For the text-containing cell, return its midpoint in [x, y] coordinate format. 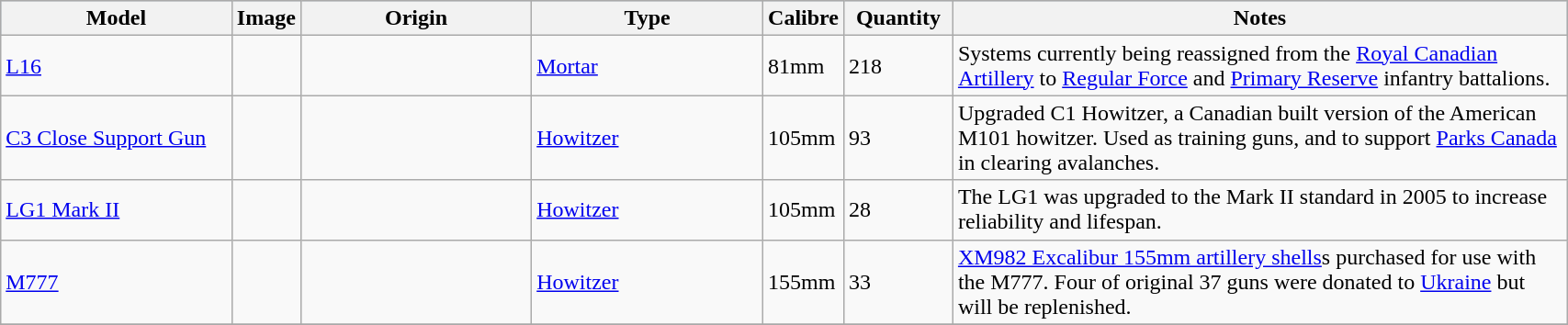
Mortar [648, 66]
28 [898, 209]
81mm [804, 66]
155mm [804, 282]
Quantity [898, 18]
The LG1 was upgraded to the Mark II standard in 2005 to increase reliability and lifespan. [1259, 209]
C3 Close Support Gun [117, 138]
Type [648, 18]
LG1 Mark II [117, 209]
L16 [117, 66]
33 [898, 282]
XM982 Excalibur 155mm artillery shellss purchased for use with the M777. Four of original 37 guns were donated to Ukraine but will be replenished. [1259, 282]
93 [898, 138]
Systems currently being reassigned from the Royal Canadian Artillery to Regular Force and Primary Reserve infantry battalions. [1259, 66]
Calibre [804, 18]
Notes [1259, 18]
Origin [415, 18]
Image [266, 18]
M777 [117, 282]
Model [117, 18]
218 [898, 66]
